For the text-containing cell, return its midpoint in (x, y) coordinate format. 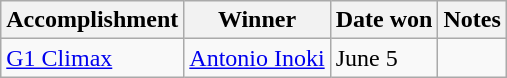
G1 Climax (92, 58)
June 5 (384, 58)
Notes (472, 20)
Antonio Inoki (257, 58)
Date won (384, 20)
Winner (257, 20)
Accomplishment (92, 20)
